Search for the cell housing the specified text and yield its (X, Y) center coordinate. 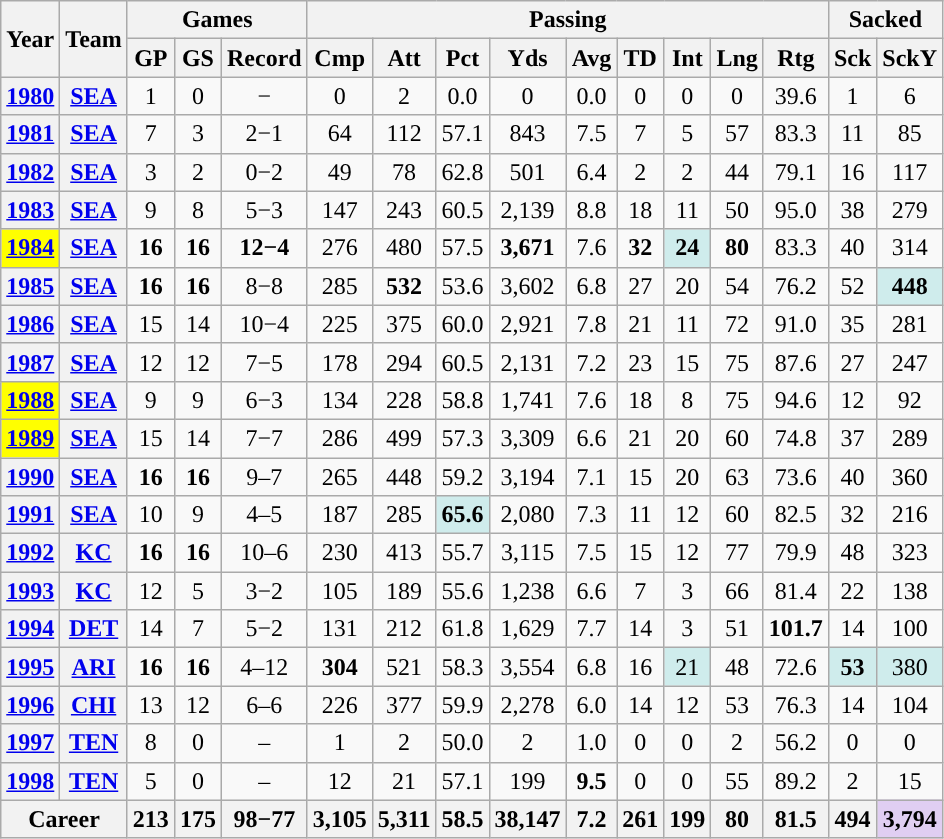
105 (340, 591)
− (264, 96)
89.2 (796, 781)
1986 (30, 324)
138 (910, 591)
64 (340, 134)
79.1 (796, 172)
3,194 (528, 477)
58.5 (462, 819)
5−3 (264, 210)
2,131 (528, 362)
61.8 (462, 629)
Sacked (885, 20)
1993 (30, 591)
SckY (910, 58)
101.7 (796, 629)
81.5 (796, 819)
314 (910, 248)
58.3 (462, 667)
286 (340, 438)
1998 (30, 781)
59.2 (462, 477)
3,671 (528, 248)
2,080 (528, 515)
1,238 (528, 591)
74.8 (796, 438)
72.6 (796, 667)
Att (404, 58)
1997 (30, 743)
3,554 (528, 667)
230 (340, 553)
480 (404, 248)
131 (340, 629)
7.3 (592, 515)
81.4 (796, 591)
8−8 (264, 286)
13 (150, 705)
117 (910, 172)
72 (737, 324)
3,794 (910, 819)
189 (404, 591)
100 (910, 629)
7−7 (264, 438)
1996 (30, 705)
134 (340, 400)
187 (340, 515)
1992 (30, 553)
1995 (30, 667)
37 (852, 438)
294 (404, 362)
79.9 (796, 553)
276 (340, 248)
2,278 (528, 705)
38,147 (528, 819)
279 (910, 210)
9.5 (592, 781)
82.5 (796, 515)
91.0 (796, 324)
7.1 (592, 477)
ARI (94, 667)
1985 (30, 286)
1994 (30, 629)
55.7 (462, 553)
7.8 (592, 324)
57.5 (462, 248)
1982 (30, 172)
Year (30, 39)
1.0 (592, 743)
Record (264, 58)
54 (737, 286)
TD (640, 58)
58.8 (462, 400)
281 (910, 324)
226 (340, 705)
6 (910, 96)
1980 (30, 96)
3,602 (528, 286)
413 (404, 553)
6–6 (264, 705)
323 (910, 553)
7−5 (264, 362)
63 (737, 477)
Team (94, 39)
44 (737, 172)
51 (737, 629)
Pct (462, 58)
499 (404, 438)
GS (198, 58)
3,309 (528, 438)
213 (150, 819)
CHI (94, 705)
50.0 (462, 743)
247 (910, 362)
12−4 (264, 248)
2,139 (528, 210)
104 (910, 705)
10 (150, 515)
212 (404, 629)
35 (852, 324)
24 (688, 248)
Yds (528, 58)
92 (910, 400)
Games (217, 20)
216 (910, 515)
225 (340, 324)
112 (404, 134)
Avg (592, 58)
4–5 (264, 515)
22 (852, 591)
1,629 (528, 629)
Cmp (340, 58)
1989 (30, 438)
2,921 (528, 324)
380 (910, 667)
23 (640, 362)
6.0 (592, 705)
843 (528, 134)
53.6 (462, 286)
375 (404, 324)
5,311 (404, 819)
DET (94, 629)
76.3 (796, 705)
360 (910, 477)
5−2 (264, 629)
39.6 (796, 96)
10−4 (264, 324)
9–7 (264, 477)
261 (640, 819)
3,115 (528, 553)
38 (852, 210)
94.6 (796, 400)
7.7 (592, 629)
532 (404, 286)
Lng (737, 58)
50 (737, 210)
243 (404, 210)
85 (910, 134)
Rtg (796, 58)
178 (340, 362)
4–12 (264, 667)
2−1 (264, 134)
87.6 (796, 362)
57 (737, 134)
1987 (30, 362)
55 (737, 781)
494 (852, 819)
1990 (30, 477)
GP (150, 58)
175 (198, 819)
1,741 (528, 400)
56.2 (796, 743)
3,105 (340, 819)
8.8 (592, 210)
3−2 (264, 591)
147 (340, 210)
Int (688, 58)
1981 (30, 134)
265 (340, 477)
95.0 (796, 210)
Career (64, 819)
77 (737, 553)
62.8 (462, 172)
1984 (30, 248)
57.3 (462, 438)
1991 (30, 515)
228 (404, 400)
1983 (30, 210)
6−3 (264, 400)
65.6 (462, 515)
6.4 (592, 172)
Sck (852, 58)
76.2 (796, 286)
55.6 (462, 591)
304 (340, 667)
377 (404, 705)
Passing (568, 20)
73.6 (796, 477)
49 (340, 172)
1988 (30, 400)
60.0 (462, 324)
78 (404, 172)
10–6 (264, 553)
501 (528, 172)
0−2 (264, 172)
521 (404, 667)
59.9 (462, 705)
52 (852, 286)
66 (737, 591)
289 (910, 438)
98−77 (264, 819)
